Provide the (X, Y) coordinate of the cell's center where the given text is located.  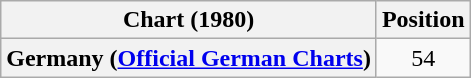
Position (423, 20)
54 (423, 58)
Chart (1980) (189, 20)
Germany (Official German Charts) (189, 58)
